Return [x, y] of the center of cell containing provided text 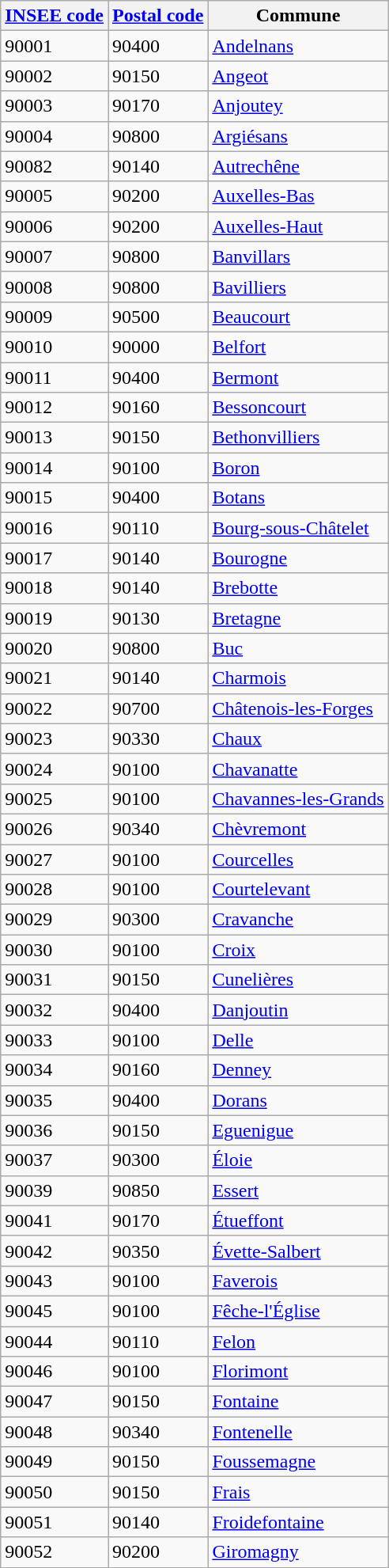
90020 [55, 648]
Cravanche [298, 920]
Brebotte [298, 588]
90052 [55, 1552]
Beaucourt [298, 317]
90032 [55, 1010]
Cunelières [298, 980]
90003 [55, 106]
Banvillars [298, 256]
Bermont [298, 378]
90035 [55, 1100]
Croix [298, 950]
90025 [55, 799]
90013 [55, 438]
Charmois [298, 678]
Bourg-sous-Châtelet [298, 528]
90019 [55, 618]
90007 [55, 256]
Botans [298, 498]
90018 [55, 588]
90024 [55, 769]
Fêche-l'Église [298, 1311]
90027 [55, 859]
Courcelles [298, 859]
Autrechêne [298, 166]
90049 [55, 1462]
90036 [55, 1130]
Fontaine [298, 1402]
90014 [55, 468]
90044 [55, 1342]
90010 [55, 347]
Éloie [298, 1160]
90041 [55, 1221]
90006 [55, 226]
90009 [55, 317]
INSEE code [55, 16]
Boron [298, 468]
90028 [55, 890]
Florimont [298, 1372]
Chaux [298, 738]
Delle [298, 1040]
90037 [55, 1160]
Eguenigue [298, 1130]
90015 [55, 498]
Courtelevant [298, 890]
90350 [157, 1251]
Châtenois-les-Forges [298, 708]
Postal code [157, 16]
90000 [157, 347]
Frais [298, 1492]
Chavanatte [298, 769]
90011 [55, 378]
90047 [55, 1402]
90039 [55, 1190]
90050 [55, 1492]
90030 [55, 950]
90082 [55, 166]
90016 [55, 528]
90043 [55, 1281]
Danjoutin [298, 1010]
90008 [55, 287]
90034 [55, 1070]
Évette-Salbert [298, 1251]
90700 [157, 708]
90330 [157, 738]
90017 [55, 558]
Belfort [298, 347]
90048 [55, 1432]
Argiésans [298, 136]
90042 [55, 1251]
90023 [55, 738]
Faverois [298, 1281]
Anjoutey [298, 106]
Chèvremont [298, 829]
Buc [298, 648]
90021 [55, 678]
Foussemagne [298, 1462]
90046 [55, 1372]
Angeot [298, 76]
90002 [55, 76]
90026 [55, 829]
Froidefontaine [298, 1522]
Commune [298, 16]
90005 [55, 196]
90033 [55, 1040]
90045 [55, 1311]
90130 [157, 618]
Auxelles-Bas [298, 196]
Felon [298, 1342]
Auxelles-Haut [298, 226]
90850 [157, 1190]
Chavannes-les-Grands [298, 799]
Étueffont [298, 1221]
90031 [55, 980]
Bretagne [298, 618]
90022 [55, 708]
90500 [157, 317]
Denney [298, 1070]
Giromagny [298, 1552]
90004 [55, 136]
Essert [298, 1190]
Andelnans [298, 46]
Dorans [298, 1100]
Bourogne [298, 558]
Fontenelle [298, 1432]
90001 [55, 46]
Bavilliers [298, 287]
90012 [55, 408]
Bethonvilliers [298, 438]
90051 [55, 1522]
Bessoncourt [298, 408]
90029 [55, 920]
